Locate the cell with the specified text and output its [x, y] center coordinate. 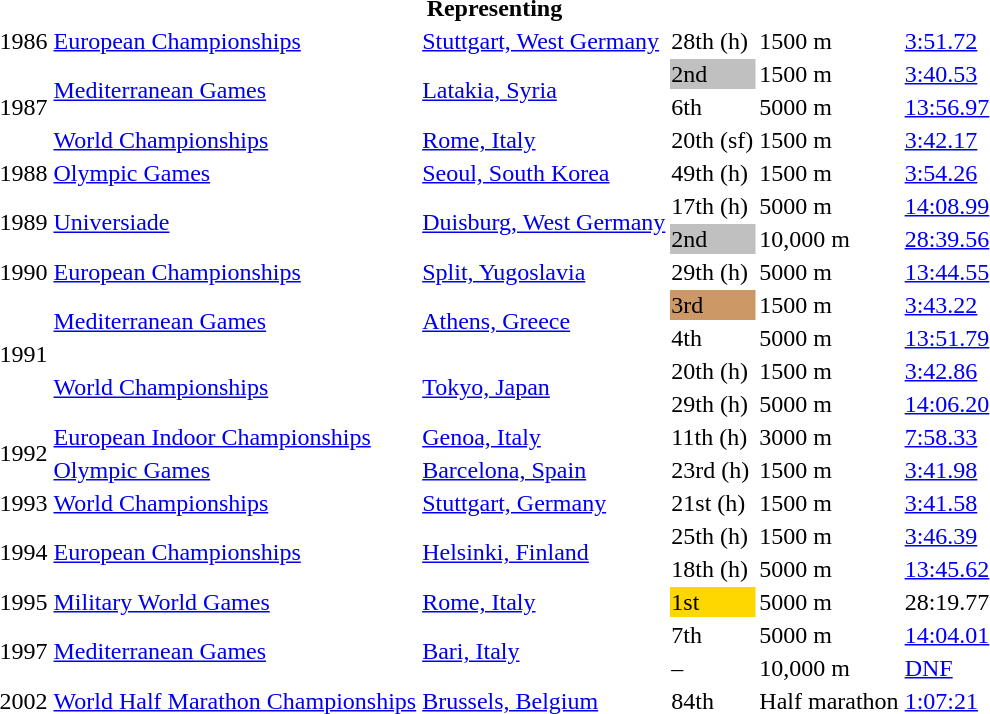
Latakia, Syria [544, 90]
Tokyo, Japan [544, 388]
Stuttgart, Germany [544, 503]
4th [712, 338]
21st (h) [712, 503]
Duisburg, West Germany [544, 222]
Bari, Italy [544, 652]
6th [712, 107]
Seoul, South Korea [544, 173]
3000 m [829, 437]
17th (h) [712, 206]
11th (h) [712, 437]
Stuttgart, West Germany [544, 41]
20th (sf) [712, 140]
23rd (h) [712, 470]
Military World Games [235, 602]
7th [712, 635]
49th (h) [712, 173]
Athens, Greece [544, 322]
Helsinki, Finland [544, 552]
Split, Yugoslavia [544, 272]
3rd [712, 305]
European Indoor Championships [235, 437]
Barcelona, Spain [544, 470]
Genoa, Italy [544, 437]
28th (h) [712, 41]
1st [712, 602]
25th (h) [712, 536]
Universiade [235, 222]
– [712, 668]
20th (h) [712, 371]
18th (h) [712, 569]
